Provide the (X, Y) coordinate of the cell's center where the given text is located.  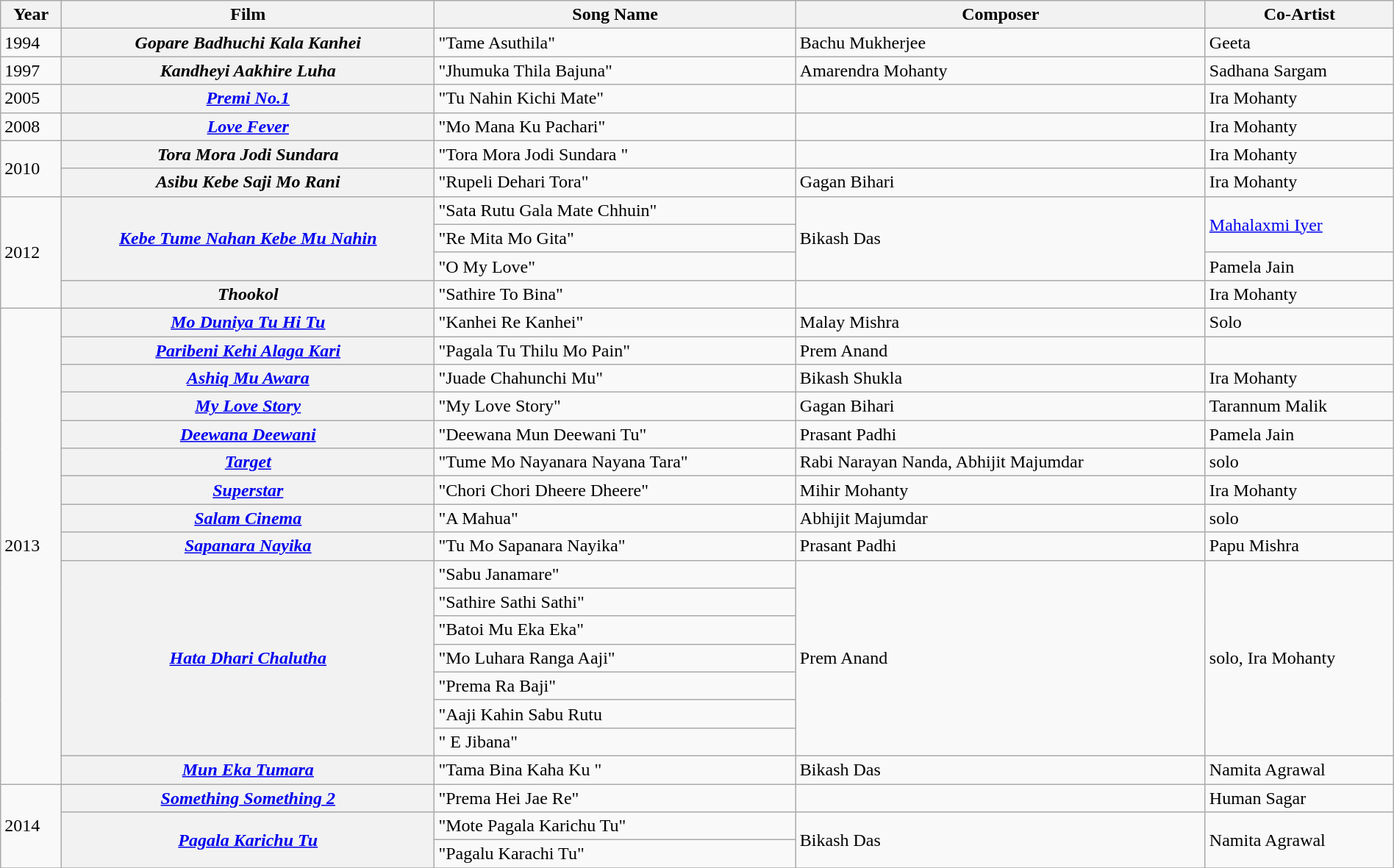
Love Fever (249, 126)
2014 (31, 825)
"Re Mita Mo Gita" (615, 238)
Premi No.1 (249, 98)
Malay Mishra (1000, 322)
Ashiq Mu Awara (249, 379)
Composer (1000, 15)
Kebe Tume Nahan Kebe Mu Nahin (249, 238)
My Love Story (249, 406)
Superstar (249, 490)
"Tame Asuthila" (615, 43)
Hata Dhari Chalutha (249, 658)
Human Sagar (1299, 797)
"Tume Mo Nayanara Nayana Tara" (615, 462)
2010 (31, 168)
2012 (31, 252)
Mo Duniya Tu Hi Tu (249, 322)
Thookol (249, 294)
Abhijit Majumdar (1000, 518)
Paribeni Kehi Alaga Kari (249, 351)
Film (249, 15)
Deewana Deewani (249, 434)
solo, Ira Mohanty (1299, 658)
Bachu Mukherjee (1000, 43)
"Chori Chori Dheere Dheere" (615, 490)
"Tu Nahin Kichi Mate" (615, 98)
Sadhana Sargam (1299, 71)
"Aaji Kahin Sabu Rutu (615, 714)
Gopare Badhuchi Kala Kanhei (249, 43)
Year (31, 15)
Salam Cinema (249, 518)
Mihir Mohanty (1000, 490)
"Prema Ra Baji" (615, 686)
"Tora Mora Jodi Sundara " (615, 154)
"Deewana Mun Deewani Tu" (615, 434)
Amarendra Mohanty (1000, 71)
Pagala Karichu Tu (249, 840)
"Sata Rutu Gala Mate Chhuin" (615, 210)
2008 (31, 126)
"Pagalu Karachi Tu" (615, 854)
Sapanara Nayika (249, 546)
"Sabu Janamare" (615, 574)
"Jhumuka Thila Bajuna" (615, 71)
Papu Mishra (1299, 546)
Asibu Kebe Saji Mo Rani (249, 182)
"Sathire To Bina" (615, 294)
Mun Eka Tumara (249, 770)
"Mote Pagala Karichu Tu" (615, 826)
"Tama Bina Kaha Ku " (615, 770)
Tarannum Malik (1299, 406)
"A Mahua" (615, 518)
Solo (1299, 322)
Bikash Shukla (1000, 379)
Rabi Narayan Nanda, Abhijit Majumdar (1000, 462)
"My Love Story" (615, 406)
Geeta (1299, 43)
Song Name (615, 15)
1997 (31, 71)
Something Something 2 (249, 797)
2013 (31, 545)
"Batoi Mu Eka Eka" (615, 630)
"Rupeli Dehari Tora" (615, 182)
"Kanhei Re Kanhei" (615, 322)
" E Jibana" (615, 742)
Co-Artist (1299, 15)
"Tu Mo Sapanara Nayika" (615, 546)
2005 (31, 98)
Kandheyi Aakhire Luha (249, 71)
"Sathire Sathi Sathi" (615, 602)
"Pagala Tu Thilu Mo Pain" (615, 351)
Tora Mora Jodi Sundara (249, 154)
1994 (31, 43)
"Juade Chahunchi Mu" (615, 379)
Target (249, 462)
Mahalaxmi Iyer (1299, 224)
"Prema Hei Jae Re" (615, 797)
"Mo Mana Ku Pachari" (615, 126)
"Mo Luhara Ranga Aaji" (615, 658)
"O My Love" (615, 266)
